Pinpoint the cell where the given text exists, returning its (X, Y) midpoint coordinate. 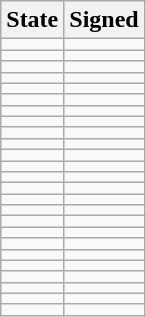
State (32, 20)
Signed (104, 20)
